Locate the cell with the specified text and output its (x, y) center coordinate. 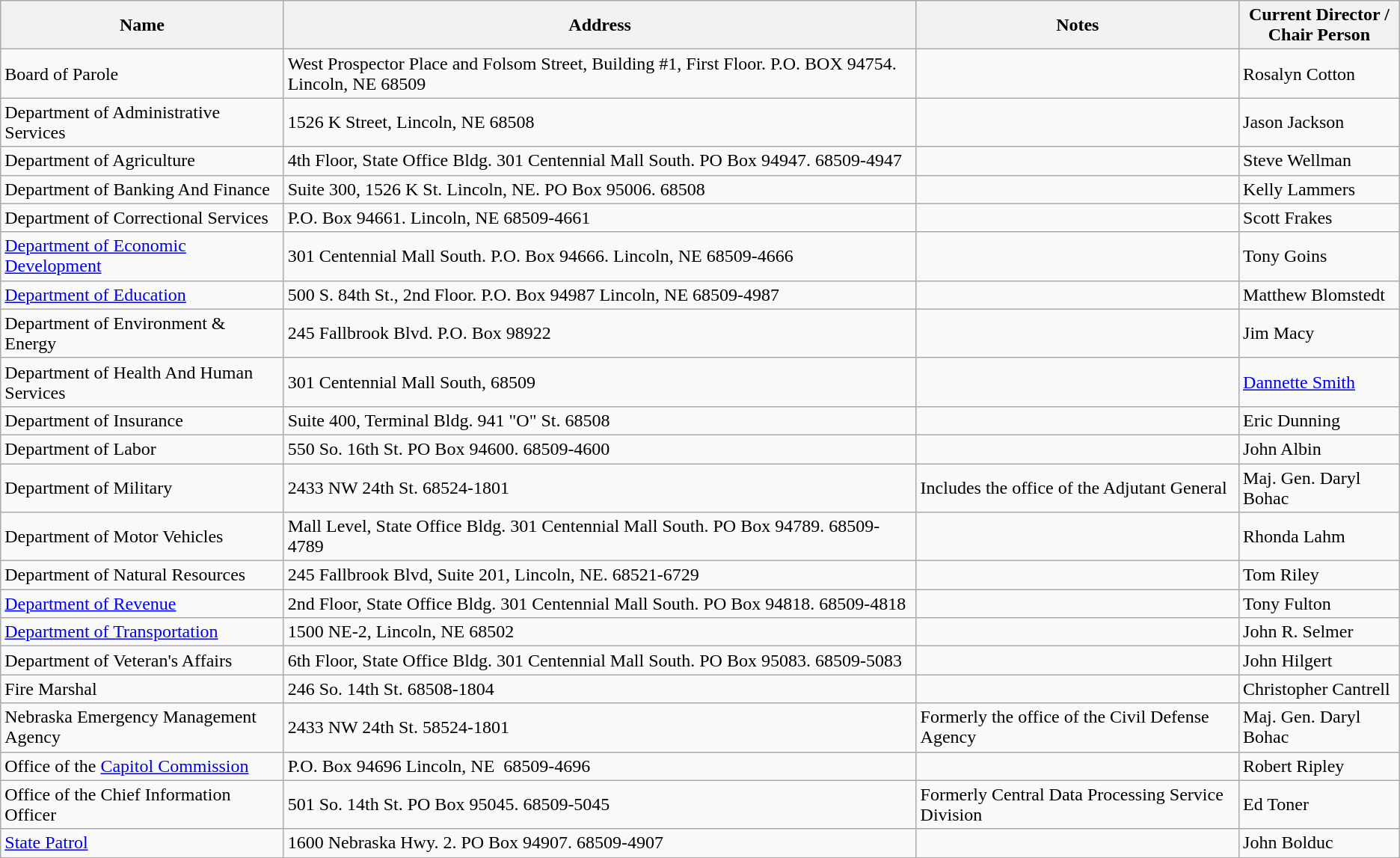
Office of the Capitol Commission (142, 766)
Address (600, 25)
Tom Riley (1319, 575)
2433 NW 24th St. 68524-1801 (600, 488)
Department of Agriculture (142, 161)
John Bolduc (1319, 843)
Ed Toner (1319, 805)
John Hilgert (1319, 661)
Mall Level, State Office Bldg. 301 Centennial Mall South. PO Box 94789. 68509-4789 (600, 537)
550 So. 16th St. PO Box 94600. 68509-4600 (600, 449)
Department of Health And Human Services (142, 381)
Department of Revenue (142, 604)
Department of Labor (142, 449)
245 Fallbrook Blvd, Suite 201, Lincoln, NE. 68521-6729 (600, 575)
Suite 400, Terminal Bldg. 941 "O" St. 68508 (600, 420)
301 Centennial Mall South, 68509 (600, 381)
Department of Military (142, 488)
P.O. Box 94661. Lincoln, NE 68509-4661 (600, 218)
Formerly Central Data Processing Service Division (1077, 805)
Rhonda Lahm (1319, 537)
Jim Macy (1319, 334)
Department of Insurance (142, 420)
Tony Goins (1319, 256)
Department of Administrative Services (142, 123)
Christopher Cantrell (1319, 689)
John Albin (1319, 449)
Current Director /Chair Person (1319, 25)
Robert Ripley (1319, 766)
Steve Wellman (1319, 161)
Department of Environment & Energy (142, 334)
1500 NE-2, Lincoln, NE 68502 (600, 632)
500 S. 84th St., 2nd Floor. P.O. Box 94987 Lincoln, NE 68509-4987 (600, 295)
Matthew Blomstedt (1319, 295)
2nd Floor, State Office Bldg. 301 Centennial Mall South. PO Box 94818. 68509-4818 (600, 604)
West Prospector Place and Folsom Street, Building #1, First Floor. P.O. BOX 94754. Lincoln, NE 68509 (600, 73)
Department of Economic Development (142, 256)
501 So. 14th St. PO Box 95045. 68509-5045 (600, 805)
Department of Education (142, 295)
Jason Jackson (1319, 123)
Department of Correctional Services (142, 218)
Notes (1077, 25)
Office of the Chief Information Officer (142, 805)
Rosalyn Cotton (1319, 73)
246 So. 14th St. 68508-1804 (600, 689)
Department of Motor Vehicles (142, 537)
Dannette Smith (1319, 381)
Department of Banking And Finance (142, 189)
Scott Frakes (1319, 218)
Formerly the office of the Civil Defense Agency (1077, 727)
245 Fallbrook Blvd. P.O. Box 98922 (600, 334)
Department of Transportation (142, 632)
Board of Parole (142, 73)
4th Floor, State Office Bldg. 301 Centennial Mall South. PO Box 94947. 68509-4947 (600, 161)
P.O. Box 94696 Lincoln, NE 68509-4696 (600, 766)
Suite 300, 1526 K St. Lincoln, NE. PO Box 95006. 68508 (600, 189)
Includes the office of the Adjutant General (1077, 488)
Fire Marshal (142, 689)
Department of Veteran's Affairs (142, 661)
Tony Fulton (1319, 604)
2433 NW 24th St. 58524-1801 (600, 727)
6th Floor, State Office Bldg. 301 Centennial Mall South. PO Box 95083. 68509-5083 (600, 661)
John R. Selmer (1319, 632)
Eric Dunning (1319, 420)
301 Centennial Mall South. P.O. Box 94666. Lincoln, NE 68509-4666 (600, 256)
State Patrol (142, 843)
Nebraska Emergency Management Agency (142, 727)
Name (142, 25)
Department of Natural Resources (142, 575)
1600 Nebraska Hwy. 2. PO Box 94907. 68509-4907 (600, 843)
Kelly Lammers (1319, 189)
1526 K Street, Lincoln, NE 68508 (600, 123)
